Output the [x, y] coordinate of the center of the cell containing the given text.  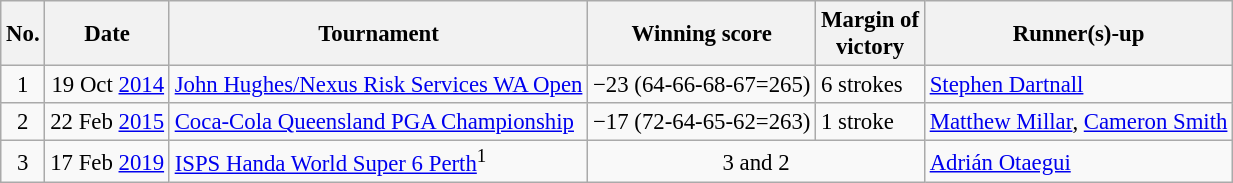
1 stroke [870, 122]
John Hughes/Nexus Risk Services WA Open [378, 85]
17 Feb 2019 [107, 162]
Date [107, 34]
−23 (64-66-68-67=265) [702, 85]
Tournament [378, 34]
Stephen Dartnall [1078, 85]
6 strokes [870, 85]
Adrián Otaegui [1078, 162]
3 and 2 [756, 162]
3 [23, 162]
Winning score [702, 34]
22 Feb 2015 [107, 122]
1 [23, 85]
19 Oct 2014 [107, 85]
2 [23, 122]
No. [23, 34]
Runner(s)-up [1078, 34]
Margin ofvictory [870, 34]
−17 (72-64-65-62=263) [702, 122]
Matthew Millar, Cameron Smith [1078, 122]
Coca-Cola Queensland PGA Championship [378, 122]
ISPS Handa World Super 6 Perth1 [378, 162]
